Search for the cell housing the specified text and yield its (x, y) center coordinate. 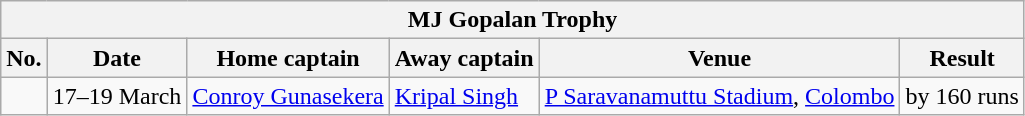
17–19 March (117, 96)
Kripal Singh (464, 96)
Conroy Gunasekera (288, 96)
Home captain (288, 58)
by 160 runs (962, 96)
No. (24, 58)
Date (117, 58)
Venue (720, 58)
MJ Gopalan Trophy (513, 20)
Away captain (464, 58)
P Saravanamuttu Stadium, Colombo (720, 96)
Result (962, 58)
